Output the (X, Y) coordinate of the center of the cell containing the given text.  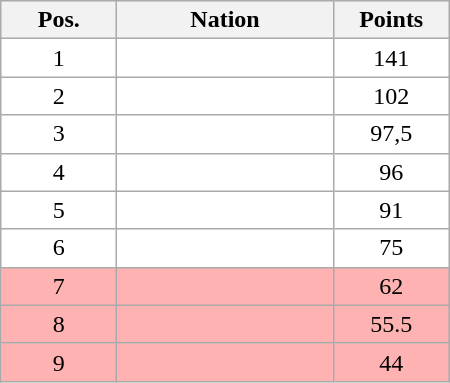
Points (391, 20)
5 (59, 210)
75 (391, 248)
141 (391, 58)
Pos. (59, 20)
102 (391, 96)
3 (59, 134)
97,5 (391, 134)
55.5 (391, 324)
7 (59, 286)
62 (391, 286)
44 (391, 362)
2 (59, 96)
6 (59, 248)
4 (59, 172)
1 (59, 58)
9 (59, 362)
8 (59, 324)
96 (391, 172)
91 (391, 210)
Nation (225, 20)
